Search for the cell housing the specified text and yield its [X, Y] center coordinate. 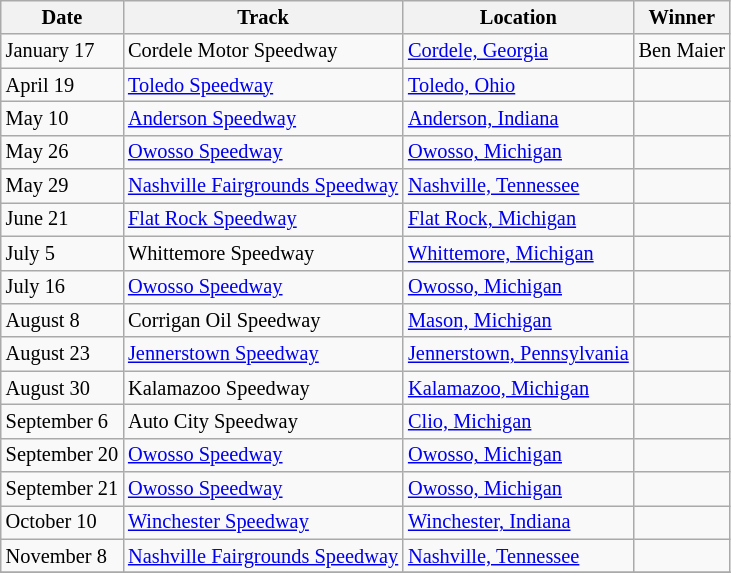
January 17 [62, 51]
Ben Maier [682, 51]
Winchester, Indiana [518, 522]
Winner [682, 17]
September 21 [62, 489]
June 21 [62, 219]
Whittemore, Michigan [518, 253]
May 29 [62, 186]
April 19 [62, 85]
Jennerstown, Pennsylvania [518, 354]
Toledo Speedway [263, 85]
August 23 [62, 354]
Kalamazoo Speedway [263, 388]
Flat Rock, Michigan [518, 219]
Location [518, 17]
Corrigan Oil Speedway [263, 320]
Cordele, Georgia [518, 51]
August 8 [62, 320]
Winchester Speedway [263, 522]
Anderson Speedway [263, 118]
July 5 [62, 253]
Track [263, 17]
May 26 [62, 152]
August 30 [62, 388]
October 10 [62, 522]
Flat Rock Speedway [263, 219]
Cordele Motor Speedway [263, 51]
November 8 [62, 556]
July 16 [62, 287]
Clio, Michigan [518, 421]
Date [62, 17]
Toledo, Ohio [518, 85]
Anderson, Indiana [518, 118]
September 6 [62, 421]
Auto City Speedway [263, 421]
Kalamazoo, Michigan [518, 388]
September 20 [62, 455]
May 10 [62, 118]
Mason, Michigan [518, 320]
Jennerstown Speedway [263, 354]
Whittemore Speedway [263, 253]
